Find where the given text appears and provide that cell's center as (x, y) coordinate. 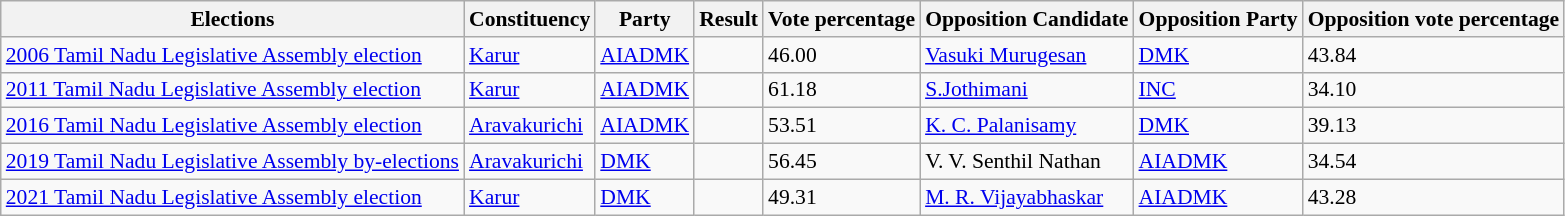
Vote percentage (842, 19)
53.51 (842, 126)
Opposition vote percentage (1434, 19)
Constituency (530, 19)
Party (644, 19)
43.28 (1434, 197)
61.18 (842, 90)
49.31 (842, 197)
Opposition Candidate (1026, 19)
46.00 (842, 55)
M. R. Vijayabhaskar (1026, 197)
2021 Tamil Nadu Legislative Assembly election (232, 197)
K. C. Palanisamy (1026, 126)
34.54 (1434, 162)
2016 Tamil Nadu Legislative Assembly election (232, 126)
2006 Tamil Nadu Legislative Assembly election (232, 55)
S.Jothimani (1026, 90)
56.45 (842, 162)
INC (1218, 90)
Opposition Party (1218, 19)
43.84 (1434, 55)
Vasuki Murugesan (1026, 55)
Result (728, 19)
2019 Tamil Nadu Legislative Assembly by-elections (232, 162)
34.10 (1434, 90)
V. V. Senthil Nathan (1026, 162)
Elections (232, 19)
39.13 (1434, 126)
2011 Tamil Nadu Legislative Assembly election (232, 90)
